From the cell containing the given text, extract its center point as (X, Y) coordinate. 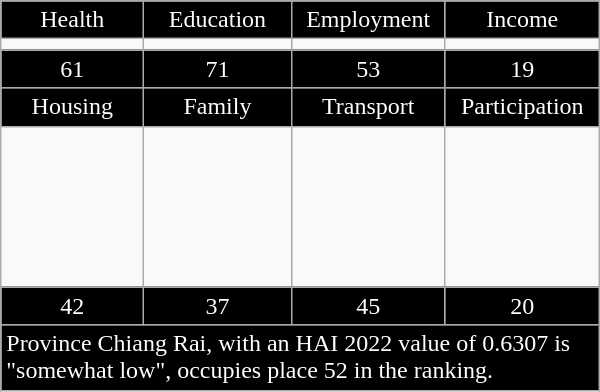
71 (218, 69)
Employment (368, 20)
Family (218, 107)
37 (218, 306)
61 (72, 69)
Housing (72, 107)
Income (522, 20)
Participation (522, 107)
45 (368, 306)
20 (522, 306)
19 (522, 69)
53 (368, 69)
Health (72, 20)
Education (218, 20)
42 (72, 306)
Transport (368, 107)
Province Chiang Rai, with an HAI 2022 value of 0.6307 is "somewhat low", occupies place 52 in the ranking. (300, 358)
